Determine the [X, Y] coordinate at the center of the cell enclosing the given text.  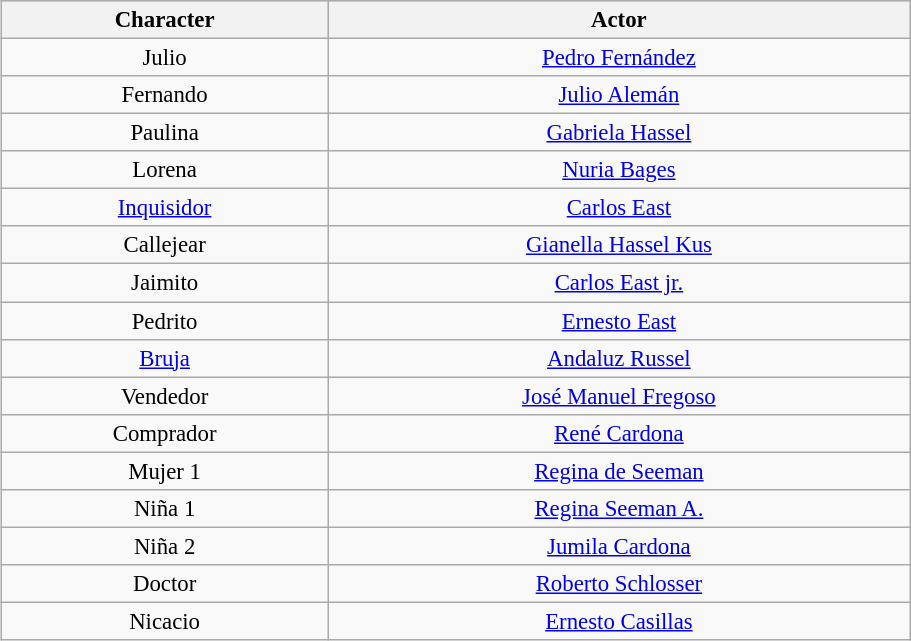
Doctor [165, 584]
Actor [619, 20]
Inquisidor [165, 208]
Carlos East jr. [619, 283]
Callejear [165, 245]
Gabriela Hassel [619, 133]
Comprador [165, 433]
Pedro Fernández [619, 57]
Pedrito [165, 321]
René Cardona [619, 433]
Regina Seeman A. [619, 508]
Mujer 1 [165, 471]
Fernando [165, 95]
Ernesto Casillas [619, 621]
Bruja [165, 358]
Julio [165, 57]
Jumila Cardona [619, 546]
Nuria Bages [619, 170]
Nicacio [165, 621]
José Manuel Fregoso [619, 396]
Regina de Seeman [619, 471]
Carlos East [619, 208]
Julio Alemán [619, 95]
Paulina [165, 133]
Niña 2 [165, 546]
Roberto Schlosser [619, 584]
Ernesto East [619, 321]
Gianella Hassel Kus [619, 245]
Jaimito [165, 283]
Niña 1 [165, 508]
Lorena [165, 170]
Vendedor [165, 396]
Character [165, 20]
Andaluz Russel [619, 358]
